Pinpoint the cell where the given text exists, returning its (X, Y) midpoint coordinate. 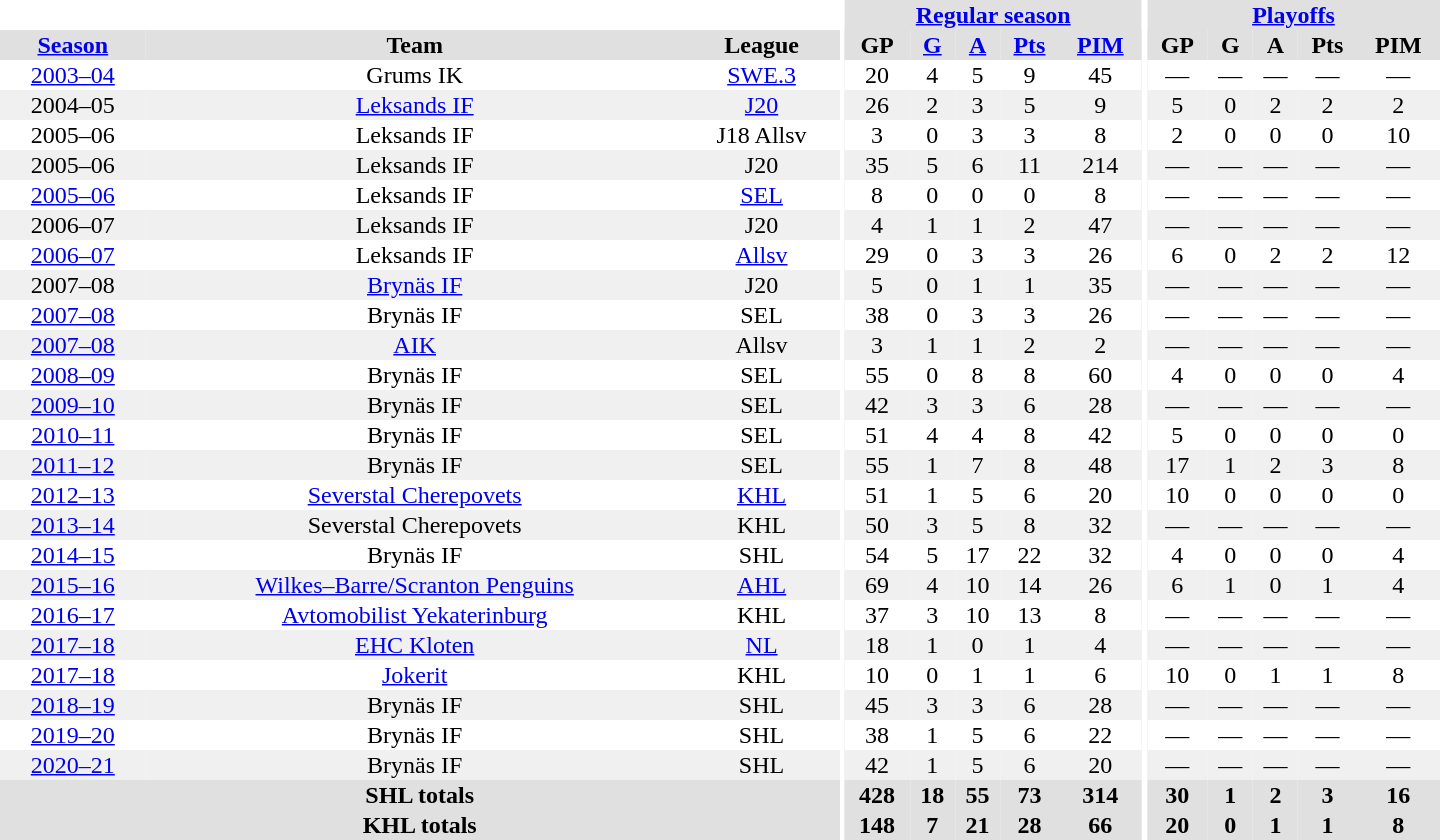
2009–10 (73, 405)
2015–16 (73, 585)
2014–15 (73, 555)
60 (1100, 375)
14 (1030, 585)
2010–11 (73, 435)
29 (876, 255)
48 (1100, 465)
Jokerit (415, 675)
66 (1100, 825)
League (762, 45)
2019–20 (73, 735)
2003–04 (73, 75)
NL (762, 645)
16 (1398, 795)
37 (876, 615)
2011–12 (73, 465)
21 (978, 825)
214 (1100, 165)
13 (1030, 615)
2018–19 (73, 705)
69 (876, 585)
Grums IK (415, 75)
AHL (762, 585)
30 (1178, 795)
428 (876, 795)
12 (1398, 255)
314 (1100, 795)
AIK (415, 345)
11 (1030, 165)
2004–05 (73, 105)
Team (415, 45)
2016–17 (73, 615)
73 (1030, 795)
2008–09 (73, 375)
EHC Kloten (415, 645)
SWE.3 (762, 75)
Regular season (992, 15)
2012–13 (73, 495)
J18 Allsv (762, 135)
Playoffs (1294, 15)
2020–21 (73, 765)
KHL totals (420, 825)
Season (73, 45)
Wilkes–Barre/Scranton Penguins (415, 585)
47 (1100, 225)
Avtomobilist Yekaterinburg (415, 615)
2013–14 (73, 525)
SHL totals (420, 795)
50 (876, 525)
148 (876, 825)
54 (876, 555)
